Return (X, Y) of the center of cell containing provided text 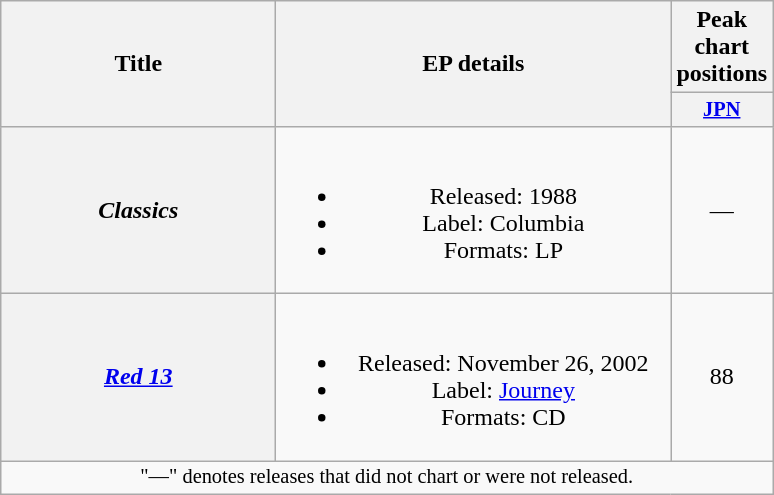
Classics (138, 210)
JPN (722, 110)
— (722, 210)
EP details (474, 64)
88 (722, 378)
Peak chart positions (722, 47)
Released: November 26, 2002Label: JourneyFormats: CD (474, 378)
Released: 1988Label: ColumbiaFormats: LP (474, 210)
Title (138, 64)
"—" denotes releases that did not chart or were not released. (387, 478)
Red 13 (138, 378)
